Pinpoint the cell where the given text exists, returning its (X, Y) midpoint coordinate. 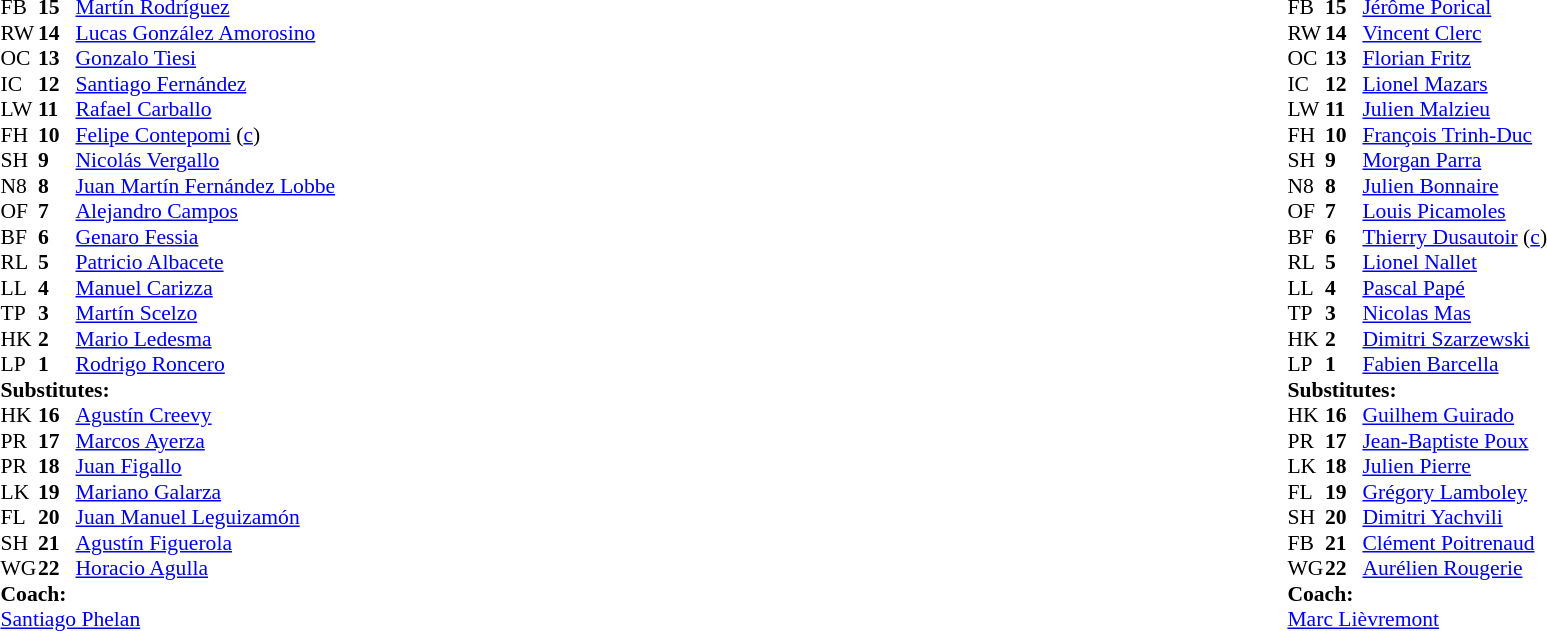
Nicolas Mas (1454, 313)
Mario Ledesma (206, 339)
Fabien Barcella (1454, 365)
FB (1306, 543)
Juan Manuel Leguizamón (206, 517)
Dimitri Szarzewski (1454, 339)
Thierry Dusautoir (c) (1454, 237)
Agustín Figuerola (206, 543)
Manuel Carizza (206, 288)
Horacio Agulla (206, 569)
Dimitri Yachvili (1454, 517)
Pascal Papé (1454, 288)
Santiago Fernández (206, 84)
Patricio Albacete (206, 263)
Rafael Carballo (206, 109)
Julien Pierre (1454, 467)
Clément Poitrenaud (1454, 543)
Martín Scelzo (206, 313)
Rodrigo Roncero (206, 365)
Marcos Ayerza (206, 441)
Felipe Contepomi (c) (206, 135)
Julien Malzieu (1454, 109)
Lucas González Amorosino (206, 33)
Morgan Parra (1454, 161)
Guilhem Guirado (1454, 415)
Jean-Baptiste Poux (1454, 441)
Florian Fritz (1454, 59)
Louis Picamoles (1454, 211)
Julien Bonnaire (1454, 186)
Genaro Fessia (206, 237)
Aurélien Rougerie (1454, 569)
Gonzalo Tiesi (206, 59)
Lionel Nallet (1454, 263)
Juan Figallo (206, 467)
Mariano Galarza (206, 492)
Alejandro Campos (206, 211)
Juan Martín Fernández Lobbe (206, 186)
Lionel Mazars (1454, 84)
Vincent Clerc (1454, 33)
Nicolás Vergallo (206, 161)
Grégory Lamboley (1454, 492)
Agustín Creevy (206, 415)
François Trinh-Duc (1454, 135)
